For the text-containing cell, return its midpoint in (x, y) coordinate format. 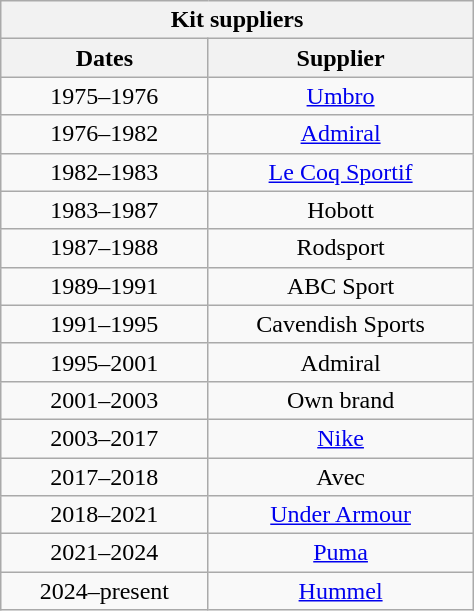
Rodsport (340, 248)
1987–1988 (104, 248)
Under Armour (340, 515)
Umbro (340, 96)
Cavendish Sports (340, 324)
Hobott (340, 210)
Supplier (340, 58)
Le Coq Sportif (340, 172)
2001–2003 (104, 400)
1976–1982 (104, 134)
Own brand (340, 400)
2003–2017 (104, 438)
1975–1976 (104, 96)
2021–2024 (104, 553)
2017–2018 (104, 477)
1991–1995 (104, 324)
ABC Sport (340, 286)
Nike (340, 438)
Avec (340, 477)
Kit suppliers (237, 20)
1989–1991 (104, 286)
1982–1983 (104, 172)
2024–present (104, 591)
2018–2021 (104, 515)
1995–2001 (104, 362)
Dates (104, 58)
Hummel (340, 591)
Puma (340, 553)
1983–1987 (104, 210)
